For the text-containing cell, return its midpoint in (X, Y) coordinate format. 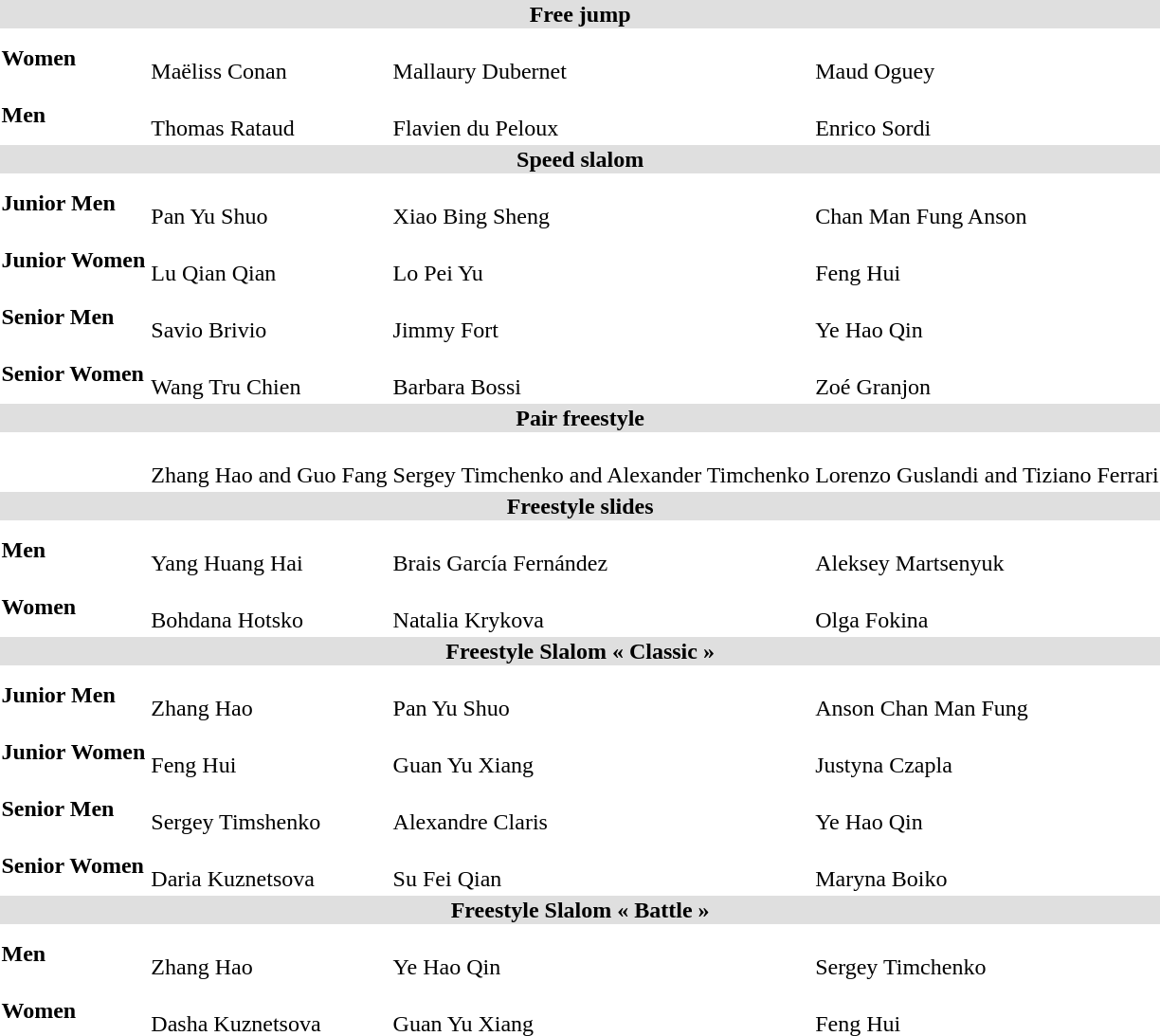
Natalia Krykova (601, 607)
Su Fei Qian (601, 866)
Guan Yu Xiang (601, 753)
Daria Kuznetsova (269, 866)
Free jump (580, 14)
Yang Huang Hai (269, 550)
Brais García Fernández (601, 550)
Ye Hao Qin (601, 954)
Maëliss Conan (269, 59)
Zhang Hao and Guo Fang (269, 463)
Savio Brivio (269, 317)
Thomas Rataud (269, 116)
Lu Qian Qian (269, 260)
Wang Tru Chien (269, 373)
Feng Hui (269, 753)
Sergey Timchenko and Alexander Timchenko (601, 463)
Speed slalom (580, 159)
Pair freestyle (580, 418)
Xiao Bing Sheng (601, 203)
Sergey Timshenko (269, 809)
Freestyle Slalom « Classic » (580, 651)
Bohdana Hotsko (269, 607)
Freestyle Slalom « Battle » (580, 910)
Barbara Bossi (601, 373)
Freestyle slides (580, 506)
Jimmy Fort (601, 317)
Alexandre Claris (601, 809)
Flavien du Peloux (601, 116)
Lo Pei Yu (601, 260)
Mallaury Dubernet (601, 59)
